Capture the cell that displays the provided text and extract its (x, y) central coordinate. 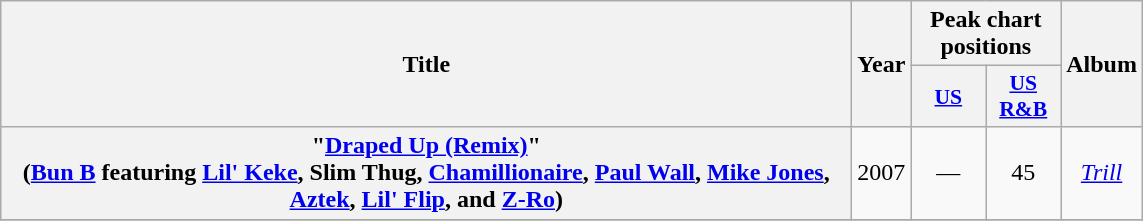
US (948, 96)
Trill (1102, 173)
Title (426, 64)
2007 (882, 173)
— (948, 173)
Album (1102, 64)
45 (1024, 173)
Peak chart positions (986, 34)
Year (882, 64)
USR&B (1024, 96)
"Draped Up (Remix)"(Bun B featuring Lil' Keke, Slim Thug, Chamillionaire, Paul Wall, Mike Jones, Aztek, Lil' Flip, and Z-Ro) (426, 173)
